Identify which cell holds the provided text, then report its [x, y] central coordinate. 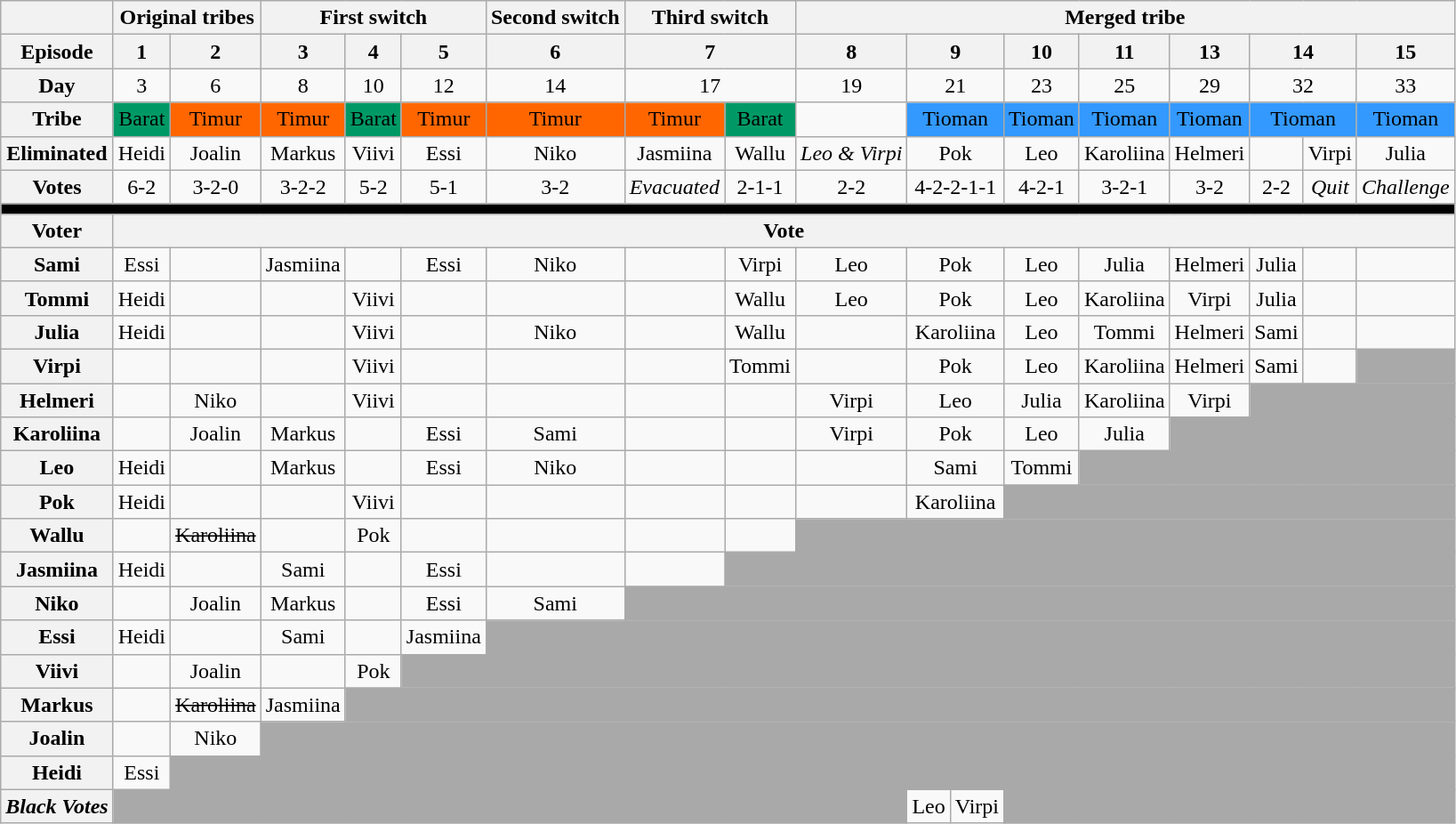
9 [955, 52]
5-2 [374, 187]
Votes [57, 187]
3-2-2 [302, 187]
11 [1124, 52]
Episode [57, 52]
29 [1210, 85]
13 [1210, 52]
4-2-2-1-1 [955, 187]
Evacuated [674, 187]
33 [1405, 85]
Original tribes [187, 18]
15 [1405, 52]
Black Votes [57, 806]
Day [57, 85]
32 [1304, 85]
Tribe [57, 119]
2-1-1 [760, 187]
5-1 [443, 187]
Quit [1330, 187]
23 [1042, 85]
19 [852, 85]
25 [1124, 85]
12 [443, 85]
3-2-1 [1124, 187]
Third switch [710, 18]
3-2-0 [216, 187]
4 [374, 52]
Voter [57, 230]
Vote [784, 230]
2 [216, 52]
6-2 [141, 187]
4-2-1 [1042, 187]
Eliminated [57, 153]
Leo & Virpi [852, 153]
Challenge [1405, 187]
First switch [374, 18]
7 [710, 52]
Merged tribe [1126, 18]
Second switch [555, 18]
5 [443, 52]
17 [710, 85]
21 [955, 85]
1 [141, 52]
